Pinpoint the cell where the given text exists, returning its [x, y] midpoint coordinate. 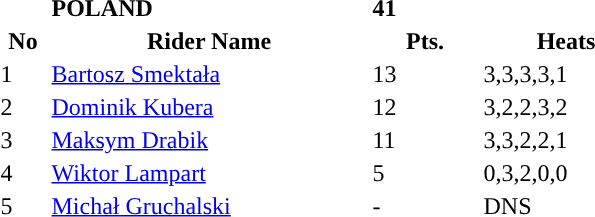
Rider Name [209, 41]
Bartosz Smektała [209, 74]
13 [425, 74]
Dominik Kubera [209, 107]
Maksym Drabik [209, 140]
11 [425, 140]
Wiktor Lampart [209, 173]
12 [425, 107]
5 [425, 173]
Pts. [425, 41]
